From the cell containing the given text, extract its center point as (x, y) coordinate. 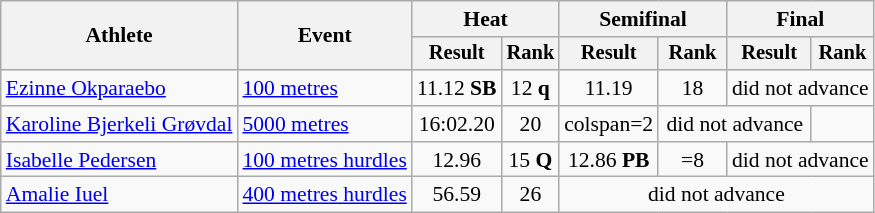
11.19 (608, 88)
20 (531, 124)
5000 metres (324, 124)
colspan=2 (608, 124)
15 Q (531, 160)
100 metres (324, 88)
Heat (486, 19)
12 q (531, 88)
Amalie Iuel (120, 195)
Final (800, 19)
Athlete (120, 36)
Semifinal (643, 19)
Isabelle Pedersen (120, 160)
12.86 PB (608, 160)
Event (324, 36)
12.96 (457, 160)
16:02.20 (457, 124)
Ezinne Okparaebo (120, 88)
26 (531, 195)
56.59 (457, 195)
11.12 SB (457, 88)
Karoline Bjerkeli Grøvdal (120, 124)
400 metres hurdles (324, 195)
100 metres hurdles (324, 160)
18 (692, 88)
=8 (692, 160)
